Provide the [X, Y] coordinate of the cell's center where the given text is located.  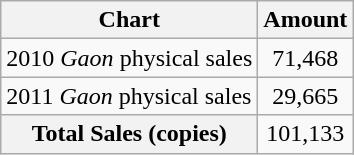
29,665 [306, 96]
Chart [130, 20]
2011 Gaon physical sales [130, 96]
2010 Gaon physical sales [130, 58]
101,133 [306, 134]
Amount [306, 20]
71,468 [306, 58]
Total Sales (copies) [130, 134]
